Output the (x, y) coordinate of the center of the cell containing the given text.  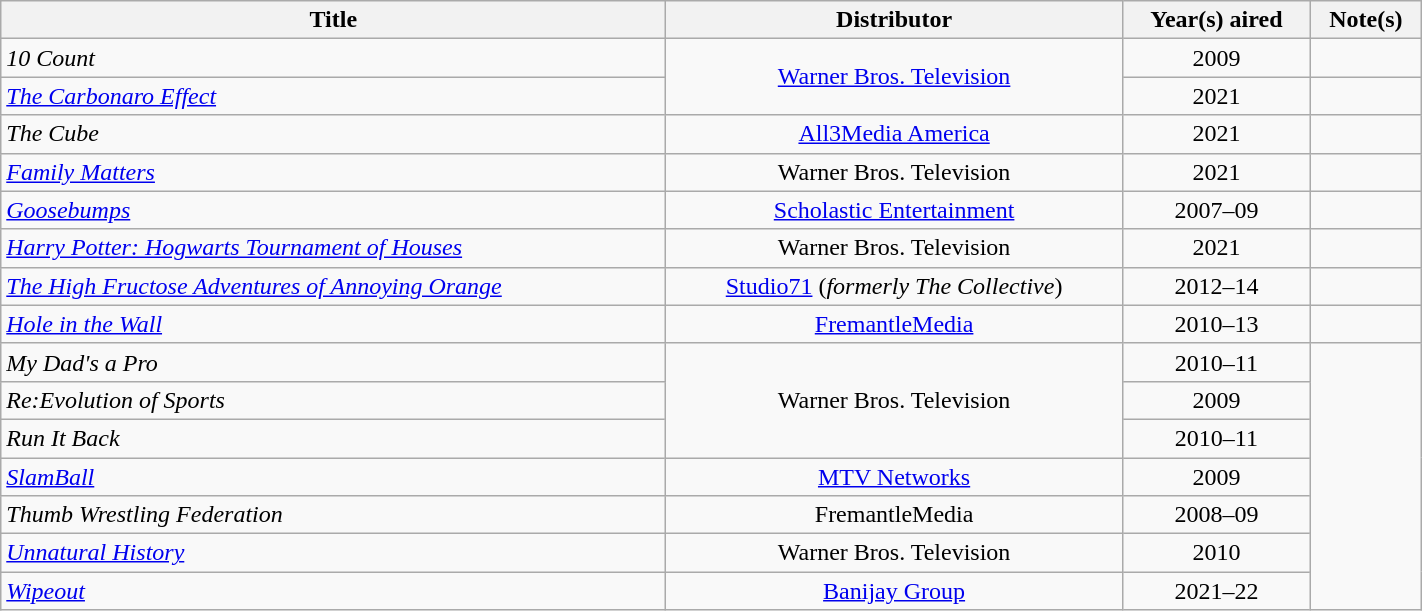
Run It Back (334, 438)
The High Fructose Adventures of Annoying Orange (334, 286)
The Carbonaro Effect (334, 96)
Harry Potter: Hogwarts Tournament of Houses (334, 248)
SlamBall (334, 477)
All3Media America (894, 134)
10 Count (334, 58)
Family Matters (334, 172)
2010 (1216, 553)
Goosebumps (334, 210)
Year(s) aired (1216, 20)
My Dad's a Pro (334, 362)
Unnatural History (334, 553)
Re:Evolution of Sports (334, 400)
MTV Networks (894, 477)
Title (334, 20)
Thumb Wrestling Federation (334, 515)
Wipeout (334, 591)
Banijay Group (894, 591)
2012–14 (1216, 286)
Note(s) (1366, 20)
Scholastic Entertainment (894, 210)
Distributor (894, 20)
Studio71 (formerly The Collective) (894, 286)
The Cube (334, 134)
2021–22 (1216, 591)
2008–09 (1216, 515)
2007–09 (1216, 210)
2010–13 (1216, 324)
Hole in the Wall (334, 324)
